Identify which cell holds the provided text, then report its [x, y] central coordinate. 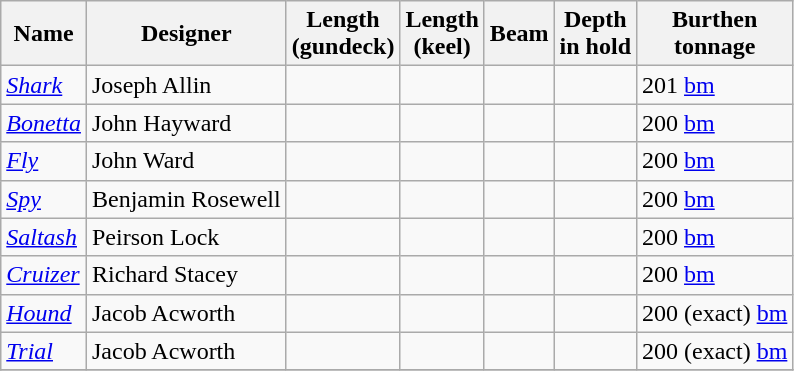
Beam [519, 34]
Benjamin Rosewell [186, 199]
Joseph Allin [186, 85]
Cruizer [44, 275]
Shark [44, 85]
Spy [44, 199]
Richard Stacey [186, 275]
201 bm [715, 85]
John Ward [186, 161]
Peirson Lock [186, 237]
Designer [186, 34]
Depthin hold [595, 34]
John Hayward [186, 123]
Fly [44, 161]
Trial [44, 351]
Hound [44, 313]
Length(keel) [442, 34]
Bonetta [44, 123]
Length(gundeck) [343, 34]
Name [44, 34]
Saltash [44, 237]
Burthentonnage [715, 34]
